Identify which cell holds the provided text, then report its (X, Y) central coordinate. 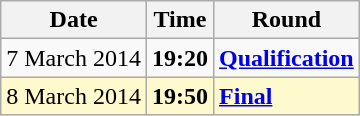
Round (287, 20)
8 March 2014 (74, 96)
Date (74, 20)
19:50 (180, 96)
7 March 2014 (74, 58)
Final (287, 96)
Time (180, 20)
19:20 (180, 58)
Qualification (287, 58)
